Output the (x, y) coordinate of the center of the cell containing the given text.  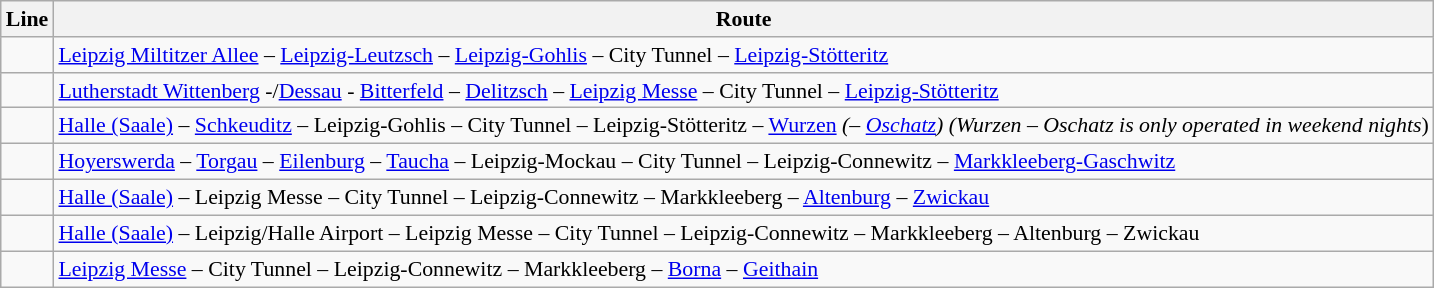
Hoyerswerda – Torgau – Eilenburg – Taucha – Leipzig-Mockau – City Tunnel – Leipzig-Connewitz – Markkleeberg-Gaschwitz (743, 161)
Halle (Saale) – Leipzig/Halle Airport – Leipzig Messe – City Tunnel – Leipzig-Connewitz – Markkleeberg – Altenburg – Zwickau (743, 233)
Lutherstadt Wittenberg -/Dessau - Bitterfeld – Delitzsch – Leipzig Messe – City Tunnel – Leipzig-Stötteritz (743, 90)
Leipzig Messe – City Tunnel – Leipzig-Connewitz – Markkleeberg – Borna – Geithain (743, 268)
Route (743, 18)
Leipzig Miltitzer Allee – Leipzig-Leutzsch – Leipzig-Gohlis – City Tunnel – Leipzig-Stötteritz (743, 54)
Halle (Saale) – Leipzig Messe – City Tunnel – Leipzig-Connewitz – Markkleeberg – Altenburg – Zwickau (743, 197)
Line (28, 18)
